Find where the given text appears and provide that cell's center as [X, Y] coordinate. 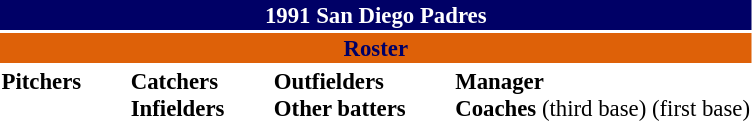
1991 San Diego Padres [376, 15]
Roster [376, 48]
